Provide the (X, Y) coordinate of the cell's center where the given text is located.  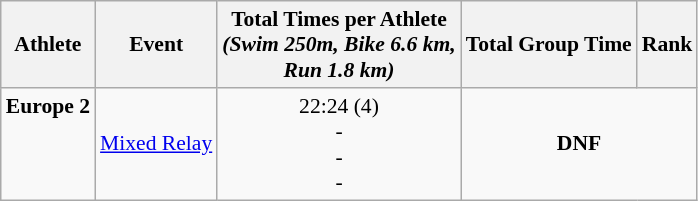
Event (156, 44)
22:24 (4)--- (338, 144)
Rank (668, 44)
Total Group Time (549, 44)
DNF (580, 144)
Total Times per Athlete (Swim 250m, Bike 6.6 km, Run 1.8 km) (338, 44)
Athlete (48, 44)
Mixed Relay (156, 144)
Europe 2 (48, 144)
